Detect which cell encompasses the target text, then output its [x, y] center coordinate. 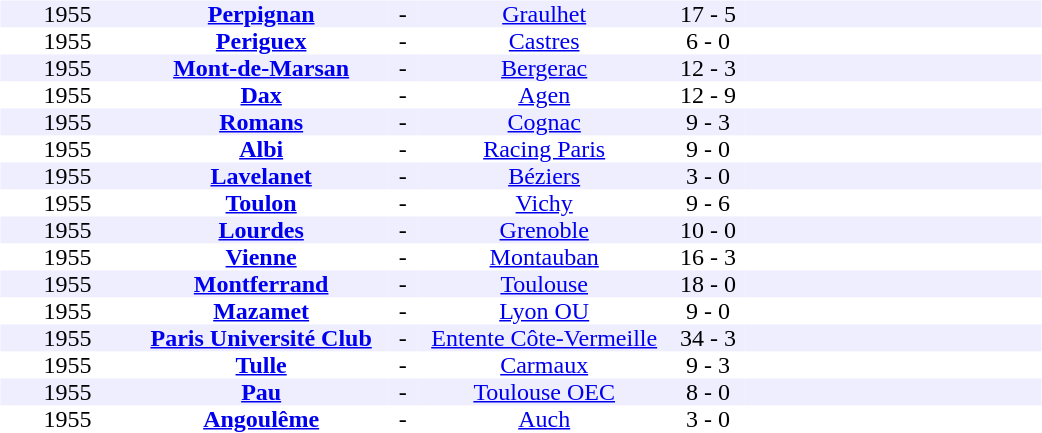
Tulle [261, 366]
8 - 0 [708, 392]
Agen [544, 96]
Toulouse OEC [544, 392]
12 - 9 [708, 96]
Toulouse [544, 284]
Montferrand [261, 284]
Castres [544, 42]
34 - 3 [708, 338]
Entente Côte-Vermeille [544, 338]
Perpignan [261, 14]
9 - 6 [708, 204]
Vichy [544, 204]
Dax [261, 96]
Béziers [544, 176]
6 - 0 [708, 42]
Lourdes [261, 230]
Carmaux [544, 366]
Bergerac [544, 68]
Paris Université Club [261, 338]
Lavelanet [261, 176]
Auch [544, 420]
Toulon [261, 204]
16 - 3 [708, 258]
Graulhet [544, 14]
Periguex [261, 42]
10 - 0 [708, 230]
18 - 0 [708, 284]
Montauban [544, 258]
Angoulême [261, 420]
Cognac [544, 122]
17 - 5 [708, 14]
12 - 3 [708, 68]
Romans [261, 122]
Mazamet [261, 312]
Racing Paris [544, 150]
Mont-de-Marsan [261, 68]
Lyon OU [544, 312]
Vienne [261, 258]
Pau [261, 392]
Albi [261, 150]
Grenoble [544, 230]
